Return the (X, Y) coordinate for the center point of the cell that contains the specified text.  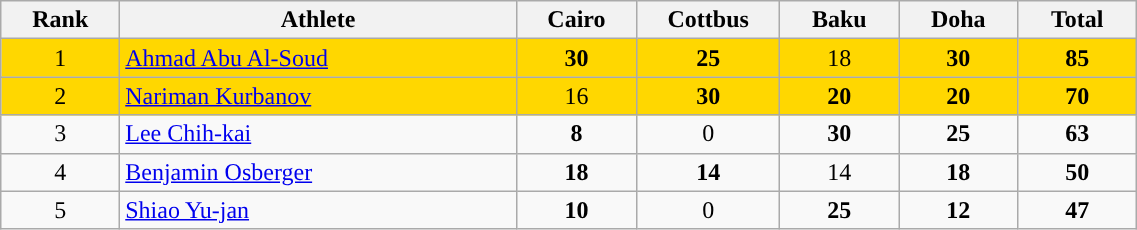
5 (60, 210)
Cottbus (708, 20)
85 (1078, 58)
2 (60, 96)
Ahmad Abu Al-Soud (318, 58)
3 (60, 134)
Rank (60, 20)
47 (1078, 210)
1 (60, 58)
Cairo (576, 20)
Shiao Yu-jan (318, 210)
10 (576, 210)
70 (1078, 96)
50 (1078, 172)
Athlete (318, 20)
4 (60, 172)
Lee Chih-kai (318, 134)
Baku (840, 20)
Benjamin Osberger (318, 172)
8 (576, 134)
12 (958, 210)
Nariman Kurbanov (318, 96)
16 (576, 96)
Doha (958, 20)
63 (1078, 134)
Total (1078, 20)
